Identify which cell holds the provided text, then report its (X, Y) central coordinate. 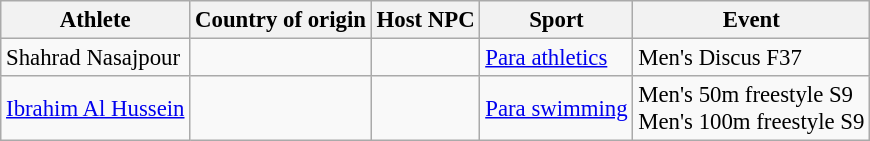
Ibrahim Al Hussein (96, 108)
Country of origin (280, 20)
Event (752, 20)
Men's 50m freestyle S9Men's 100m freestyle S9 (752, 108)
Sport (556, 20)
Para athletics (556, 58)
Shahrad Nasajpour (96, 58)
Host NPC (426, 20)
Para swimming (556, 108)
Athlete (96, 20)
Men's Discus F37 (752, 58)
